Extract the (x, y) coordinate from the center of the cell holding the provided text.  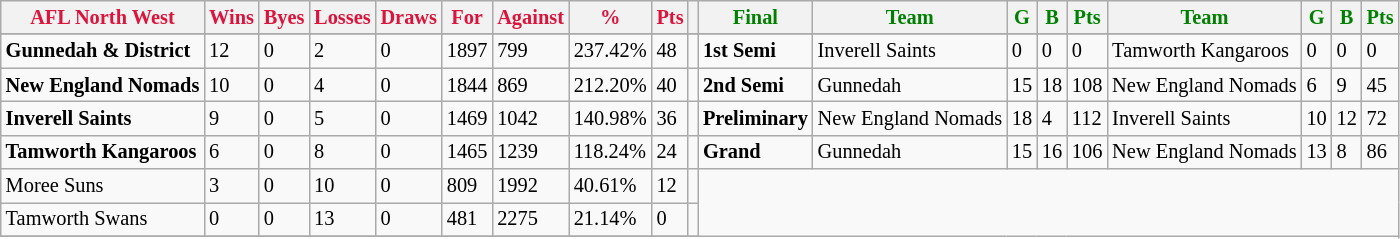
212.20% (610, 85)
Losses (342, 17)
809 (467, 186)
Draws (409, 17)
Against (530, 17)
21.14% (610, 219)
1465 (467, 152)
2 (342, 51)
237.42% (610, 51)
Wins (232, 17)
Grand (756, 152)
112 (1087, 118)
799 (530, 51)
1844 (467, 85)
72 (1380, 118)
140.98% (610, 118)
% (610, 17)
Byes (284, 17)
1239 (530, 152)
118.24% (610, 152)
24 (670, 152)
Tamworth Swans (102, 219)
108 (1087, 85)
For (467, 17)
16 (1052, 152)
869 (530, 85)
86 (1380, 152)
36 (670, 118)
2nd Semi (756, 85)
1042 (530, 118)
48 (670, 51)
1897 (467, 51)
1992 (530, 186)
Final (756, 17)
106 (1087, 152)
Preliminary (756, 118)
40 (670, 85)
1st Semi (756, 51)
5 (342, 118)
40.61% (610, 186)
3 (232, 186)
1469 (467, 118)
481 (467, 219)
AFL North West (102, 17)
Gunnedah & District (102, 51)
45 (1380, 85)
2275 (530, 219)
Moree Suns (102, 186)
